Pinpoint the cell where the given text exists, returning its (X, Y) midpoint coordinate. 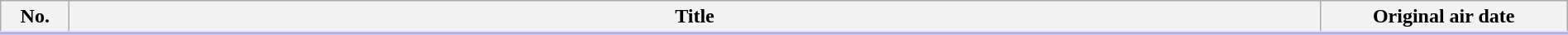
No. (35, 17)
Original air date (1444, 17)
Title (695, 17)
